For the text-containing cell, return its midpoint in [X, Y] coordinate format. 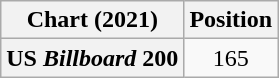
Position [231, 20]
US Billboard 200 [92, 58]
Chart (2021) [92, 20]
165 [231, 58]
